For the text-containing cell, return its midpoint in (X, Y) coordinate format. 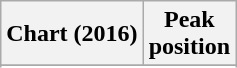
Peakposition (189, 34)
Chart (2016) (72, 34)
